Capture the cell that displays the provided text and extract its (x, y) central coordinate. 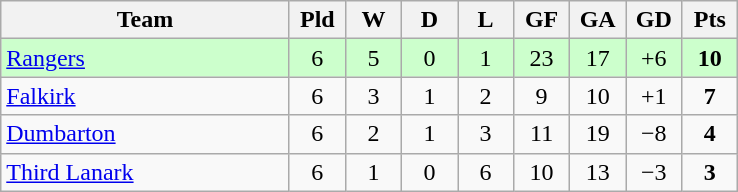
GF (542, 20)
23 (542, 58)
7 (710, 96)
19 (598, 134)
17 (598, 58)
GA (598, 20)
+6 (654, 58)
Pld (317, 20)
5 (373, 58)
Dumbarton (146, 134)
−3 (654, 172)
−8 (654, 134)
11 (542, 134)
9 (542, 96)
4 (710, 134)
W (373, 20)
Falkirk (146, 96)
Pts (710, 20)
Third Lanark (146, 172)
Team (146, 20)
L (486, 20)
13 (598, 172)
GD (654, 20)
D (429, 20)
+1 (654, 96)
Rangers (146, 58)
